For the text-containing cell, return its midpoint in [x, y] coordinate format. 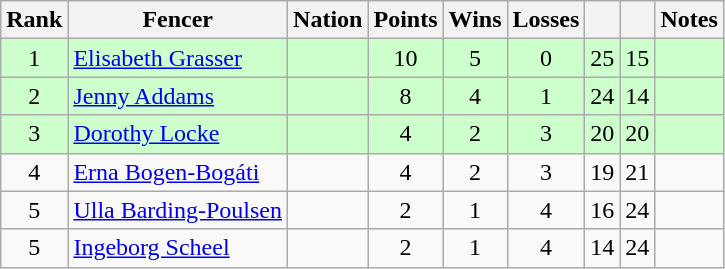
Fencer [178, 20]
10 [406, 58]
25 [602, 58]
0 [546, 58]
Notes [689, 20]
Nation [328, 20]
Losses [546, 20]
Ingeborg Scheel [178, 248]
21 [638, 172]
Dorothy Locke [178, 134]
15 [638, 58]
8 [406, 96]
19 [602, 172]
Jenny Addams [178, 96]
Rank [34, 20]
Points [406, 20]
Erna Bogen-Bogáti [178, 172]
16 [602, 210]
Ulla Barding-Poulsen [178, 210]
Wins [475, 20]
Elisabeth Grasser [178, 58]
